Pinpoint the cell where the given text exists, returning its (x, y) midpoint coordinate. 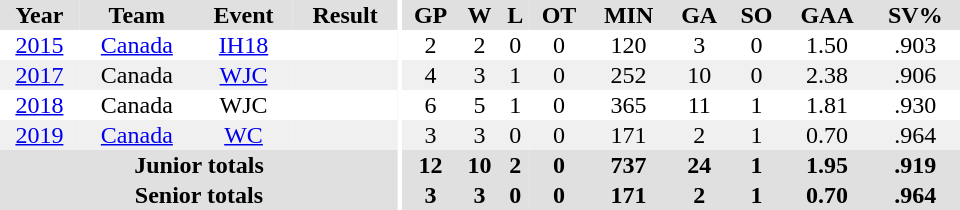
1.81 (826, 105)
1.95 (826, 165)
2018 (40, 105)
6 (431, 105)
GA (699, 15)
Junior totals (199, 165)
365 (628, 105)
W (480, 15)
Team (137, 15)
12 (431, 165)
MIN (628, 15)
11 (699, 105)
GAA (826, 15)
IH18 (244, 45)
Result (345, 15)
.919 (916, 165)
.903 (916, 45)
24 (699, 165)
2015 (40, 45)
Year (40, 15)
.930 (916, 105)
2019 (40, 135)
737 (628, 165)
1.50 (826, 45)
.906 (916, 75)
120 (628, 45)
4 (431, 75)
2.38 (826, 75)
252 (628, 75)
GP (431, 15)
L (514, 15)
SV% (916, 15)
OT (559, 15)
Event (244, 15)
5 (480, 105)
WC (244, 135)
SO (756, 15)
Senior totals (199, 195)
2017 (40, 75)
